From the cell containing the given text, extract its center point as (X, Y) coordinate. 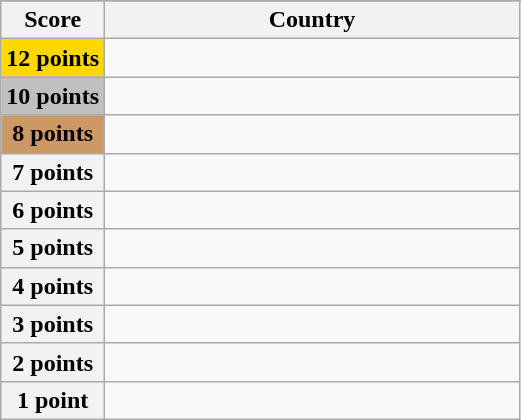
Country (312, 20)
6 points (53, 210)
5 points (53, 248)
1 point (53, 400)
12 points (53, 58)
8 points (53, 134)
Score (53, 20)
7 points (53, 172)
3 points (53, 324)
4 points (53, 286)
10 points (53, 96)
2 points (53, 362)
